Locate the cell with the specified text and output its (X, Y) center coordinate. 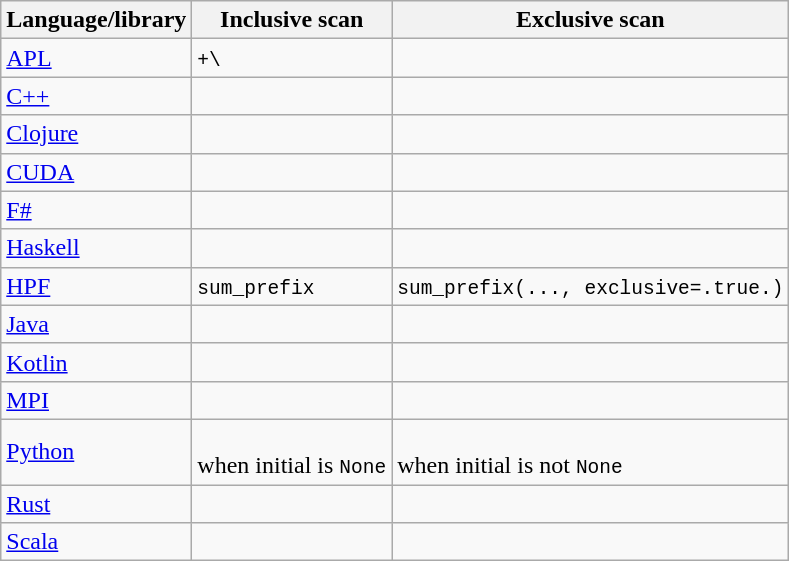
Python (96, 452)
CUDA (96, 172)
MPI (96, 400)
Inclusive scan (292, 20)
Exclusive scan (590, 20)
F# (96, 210)
APL (96, 58)
C++ (96, 96)
Kotlin (96, 362)
Language/library (96, 20)
sum_prefix (292, 286)
sum_prefix(..., exclusive=.true.) (590, 286)
when initial is not None (590, 452)
Haskell (96, 248)
when initial is None (292, 452)
Java (96, 324)
+\ (292, 58)
Clojure (96, 134)
Rust (96, 503)
HPF (96, 286)
Scala (96, 542)
